Capture the cell that displays the provided text and extract its (X, Y) central coordinate. 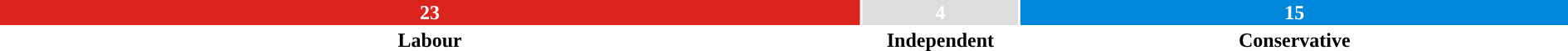
23 (430, 13)
4 (940, 13)
15 (1294, 13)
